Detect which cell encompasses the target text, then output its [X, Y] center coordinate. 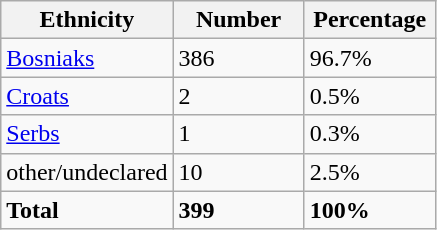
other/undeclared [87, 172]
2 [238, 96]
2.5% [370, 172]
Serbs [87, 134]
0.3% [370, 134]
1 [238, 134]
Croats [87, 96]
386 [238, 58]
Ethnicity [87, 20]
399 [238, 210]
10 [238, 172]
Percentage [370, 20]
0.5% [370, 96]
Number [238, 20]
96.7% [370, 58]
100% [370, 210]
Total [87, 210]
Bosniaks [87, 58]
